Pinpoint the cell where the given text exists, returning its (x, y) midpoint coordinate. 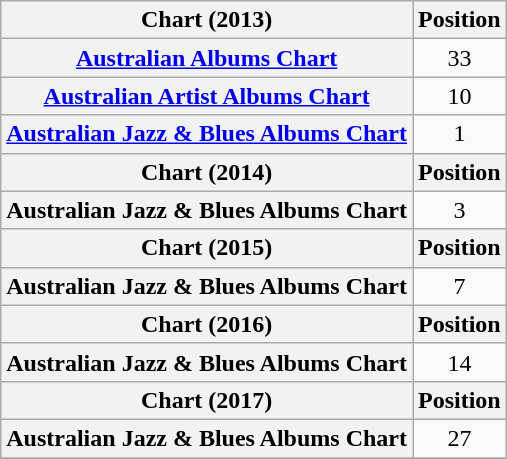
Chart (2014) (207, 172)
3 (459, 210)
7 (459, 286)
Chart (2015) (207, 248)
33 (459, 58)
Australian Albums Chart (207, 58)
Chart (2013) (207, 20)
Chart (2017) (207, 400)
10 (459, 96)
14 (459, 362)
1 (459, 134)
27 (459, 438)
Chart (2016) (207, 324)
Australian Artist Albums Chart (207, 96)
